Return [x, y] of the center of cell containing provided text 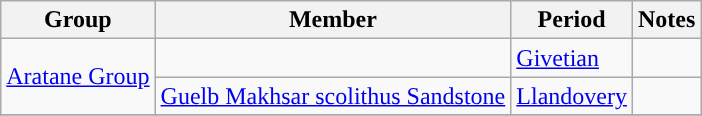
Llandovery [572, 96]
Givetian [572, 58]
Aratane Group [78, 77]
Period [572, 20]
Guelb Makhsar scolithus Sandstone [333, 96]
Member [333, 20]
Group [78, 20]
Notes [666, 20]
